Provide the [x, y] coordinate of the cell's center where the given text is located.  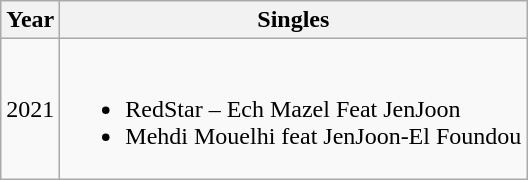
Singles [294, 20]
2021 [30, 109]
Year [30, 20]
RedStar – Ech Mazel Feat JenJoonMehdi Mouelhi feat JenJoon-El Foundou [294, 109]
